From the cell containing the given text, extract its center point as (X, Y) coordinate. 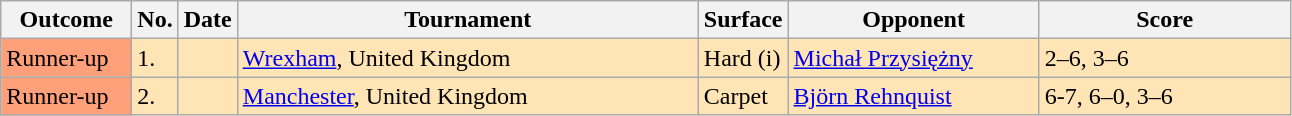
Tournament (468, 20)
Surface (743, 20)
Outcome (66, 20)
2–6, 3–6 (1164, 58)
6-7, 6–0, 3–6 (1164, 96)
Carpet (743, 96)
Björn Rehnquist (914, 96)
No. (155, 20)
Opponent (914, 20)
Score (1164, 20)
2. (155, 96)
Date (208, 20)
Manchester, United Kingdom (468, 96)
Hard (i) (743, 58)
Michał Przysiężny (914, 58)
Wrexham, United Kingdom (468, 58)
1. (155, 58)
